Detect which cell encompasses the target text, then output its (X, Y) center coordinate. 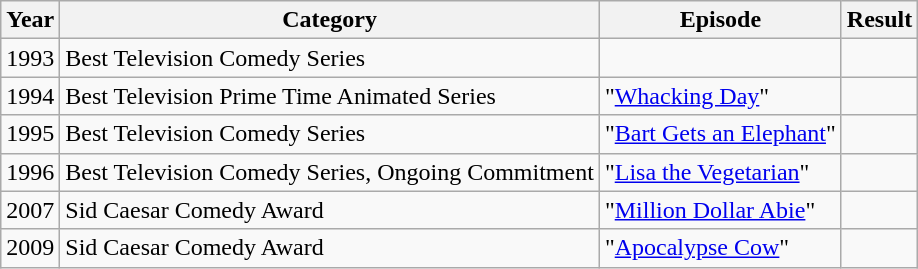
Best Television Comedy Series, Ongoing Commitment (330, 172)
"Apocalypse Cow" (720, 248)
Year (30, 20)
Best Television Prime Time Animated Series (330, 96)
2009 (30, 248)
1993 (30, 58)
Category (330, 20)
"Lisa the Vegetarian" (720, 172)
"Bart Gets an Elephant" (720, 134)
"Whacking Day" (720, 96)
"Million Dollar Abie" (720, 210)
1994 (30, 96)
Episode (720, 20)
Result (879, 20)
2007 (30, 210)
1995 (30, 134)
1996 (30, 172)
